Identify which cell holds the provided text, then report its [X, Y] central coordinate. 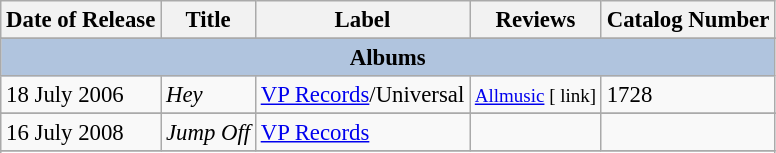
Allmusic [ link] [536, 95]
Jump Off [208, 133]
Date of Release [81, 20]
Hey [208, 95]
Catalog Number [688, 20]
Reviews [536, 20]
VP Records/Universal [362, 95]
18 July 2006 [81, 95]
16 July 2008 [81, 133]
VP Records [362, 133]
Title [208, 20]
1728 [688, 95]
Albums [388, 58]
Label [362, 20]
